Detect which cell encompasses the target text, then output its [x, y] center coordinate. 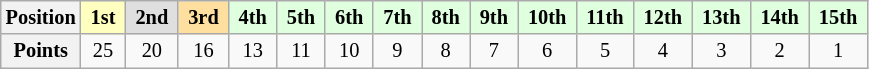
10th [547, 17]
16 [203, 51]
15th [838, 17]
2nd [152, 17]
20 [152, 51]
13th [721, 17]
Position [41, 17]
3 [721, 51]
1st [104, 17]
7th [397, 17]
6 [547, 51]
Points [41, 51]
4 [663, 51]
12th [663, 17]
6th [349, 17]
2 [779, 51]
9 [397, 51]
25 [104, 51]
11 [301, 51]
8th [446, 17]
7 [494, 51]
11th [604, 17]
13 [253, 51]
5th [301, 17]
3rd [203, 17]
5 [604, 51]
10 [349, 51]
4th [253, 17]
9th [494, 17]
14th [779, 17]
1 [838, 51]
8 [446, 51]
